Identify which cell holds the provided text, then report its (x, y) central coordinate. 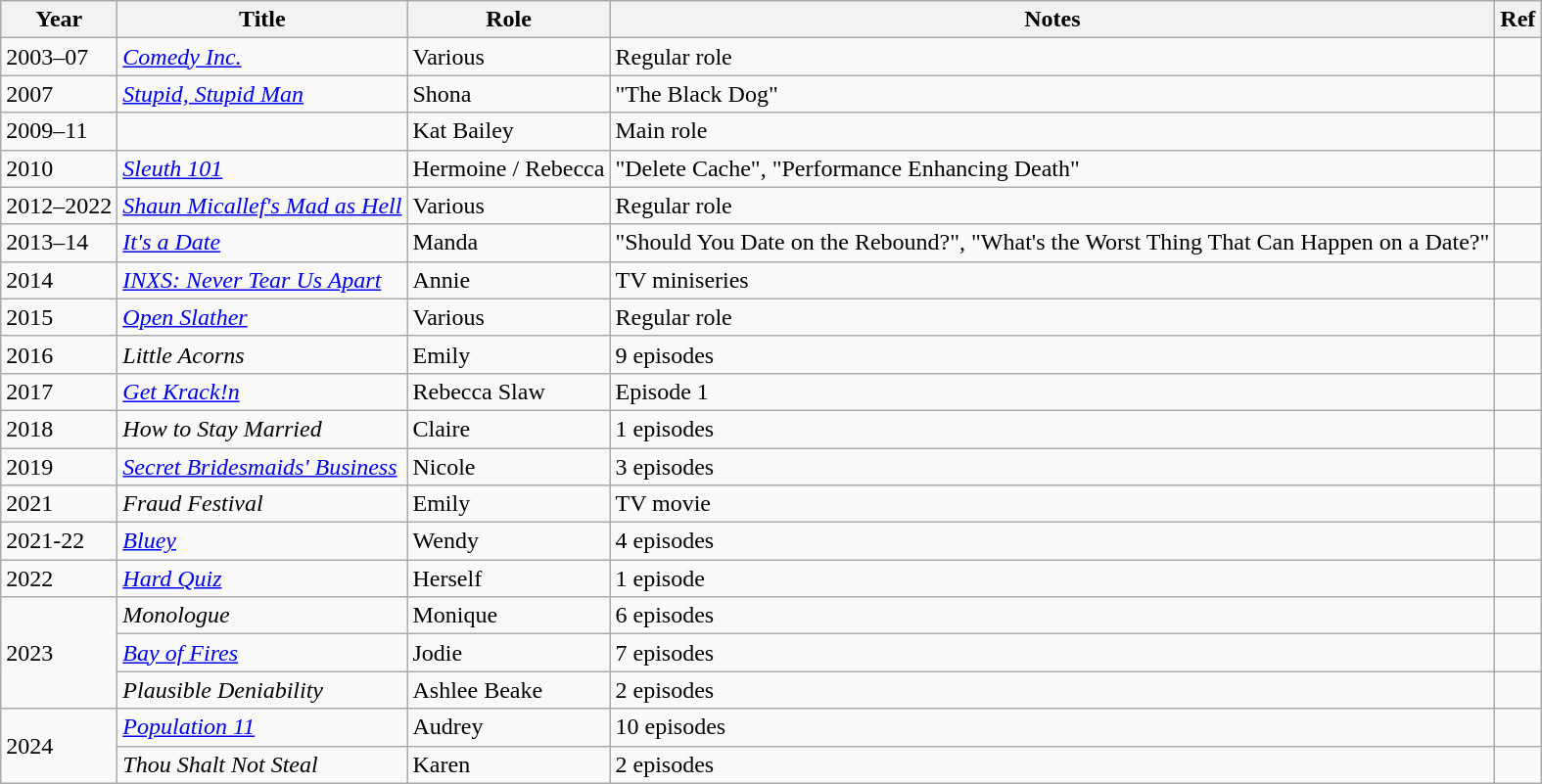
Population 11 (262, 727)
"The Black Dog" (1052, 94)
Year (59, 20)
Bay of Fires (262, 653)
How to Stay Married (262, 429)
2021-22 (59, 541)
Jodie (509, 653)
Role (509, 20)
Nicole (509, 467)
Secret Bridesmaids' Business (262, 467)
"Delete Cache", "Performance Enhancing Death" (1052, 168)
2013–14 (59, 243)
6 episodes (1052, 616)
Annie (509, 280)
Plausible Deniability (262, 690)
It's a Date (262, 243)
2014 (59, 280)
Open Slather (262, 317)
1 episodes (1052, 429)
TV movie (1052, 504)
TV miniseries (1052, 280)
2018 (59, 429)
Fraud Festival (262, 504)
Bluey (262, 541)
2007 (59, 94)
2019 (59, 467)
Shaun Micallef's Mad as Hell (262, 206)
Hard Quiz (262, 578)
Monique (509, 616)
2016 (59, 354)
1 episode (1052, 578)
Rebecca Slaw (509, 392)
2010 (59, 168)
3 episodes (1052, 467)
INXS: Never Tear Us Apart (262, 280)
Claire (509, 429)
Main role (1052, 131)
2024 (59, 746)
4 episodes (1052, 541)
Ref (1518, 20)
2015 (59, 317)
"Should You Date on the Rebound?", "What's the Worst Thing That Can Happen on a Date?" (1052, 243)
Audrey (509, 727)
9 episodes (1052, 354)
2021 (59, 504)
Monologue (262, 616)
2009–11 (59, 131)
2003–07 (59, 57)
Herself (509, 578)
Title (262, 20)
Hermoine / Rebecca (509, 168)
2023 (59, 653)
Notes (1052, 20)
Shona (509, 94)
2022 (59, 578)
Stupid, Stupid Man (262, 94)
Little Acorns (262, 354)
2012–2022 (59, 206)
Get Krack!n (262, 392)
2017 (59, 392)
Episode 1 (1052, 392)
7 episodes (1052, 653)
Karen (509, 764)
Ashlee Beake (509, 690)
10 episodes (1052, 727)
Manda (509, 243)
Wendy (509, 541)
Sleuth 101 (262, 168)
Thou Shalt Not Steal (262, 764)
Comedy Inc. (262, 57)
Kat Bailey (509, 131)
